Detect which cell encompasses the target text, then output its [x, y] center coordinate. 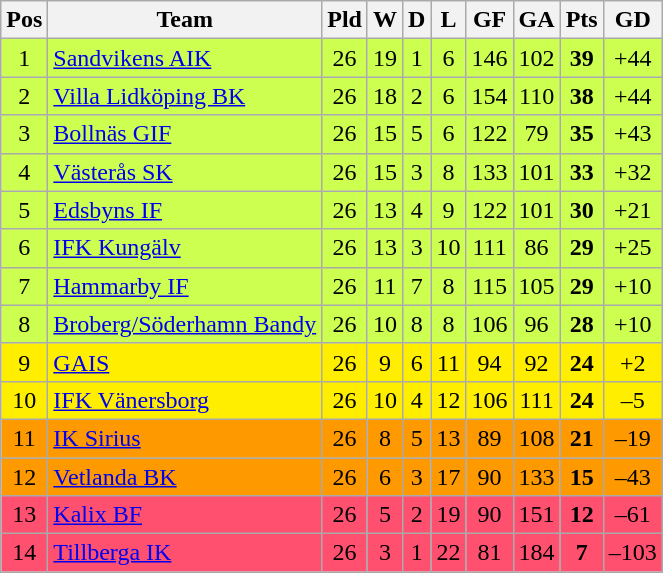
–5 [632, 400]
GF [490, 20]
17 [448, 477]
Vetlanda BK [185, 477]
Västerås SK [185, 172]
IFK Vänersborg [185, 400]
Pld [345, 20]
–103 [632, 553]
81 [490, 553]
Team [185, 20]
Sandvikens AIK [185, 58]
14 [24, 553]
Hammarby IF [185, 286]
Edsbyns IF [185, 210]
154 [490, 96]
D [417, 20]
39 [582, 58]
151 [536, 515]
115 [490, 286]
–61 [632, 515]
GAIS [185, 362]
–19 [632, 438]
110 [536, 96]
184 [536, 553]
L [448, 20]
Tillberga IK [185, 553]
105 [536, 286]
W [384, 20]
+25 [632, 248]
28 [582, 324]
Broberg/Söderhamn Bandy [185, 324]
21 [582, 438]
22 [448, 553]
35 [582, 134]
89 [490, 438]
GA [536, 20]
96 [536, 324]
94 [490, 362]
Pts [582, 20]
Villa Lidköping BK [185, 96]
+32 [632, 172]
79 [536, 134]
+21 [632, 210]
–43 [632, 477]
Bollnäs GIF [185, 134]
33 [582, 172]
IFK Kungälv [185, 248]
86 [536, 248]
30 [582, 210]
Kalix BF [185, 515]
Pos [24, 20]
38 [582, 96]
IK Sirius [185, 438]
GD [632, 20]
+2 [632, 362]
18 [384, 96]
146 [490, 58]
102 [536, 58]
+43 [632, 134]
92 [536, 362]
108 [536, 438]
